Locate the cell with the specified text and output its [x, y] center coordinate. 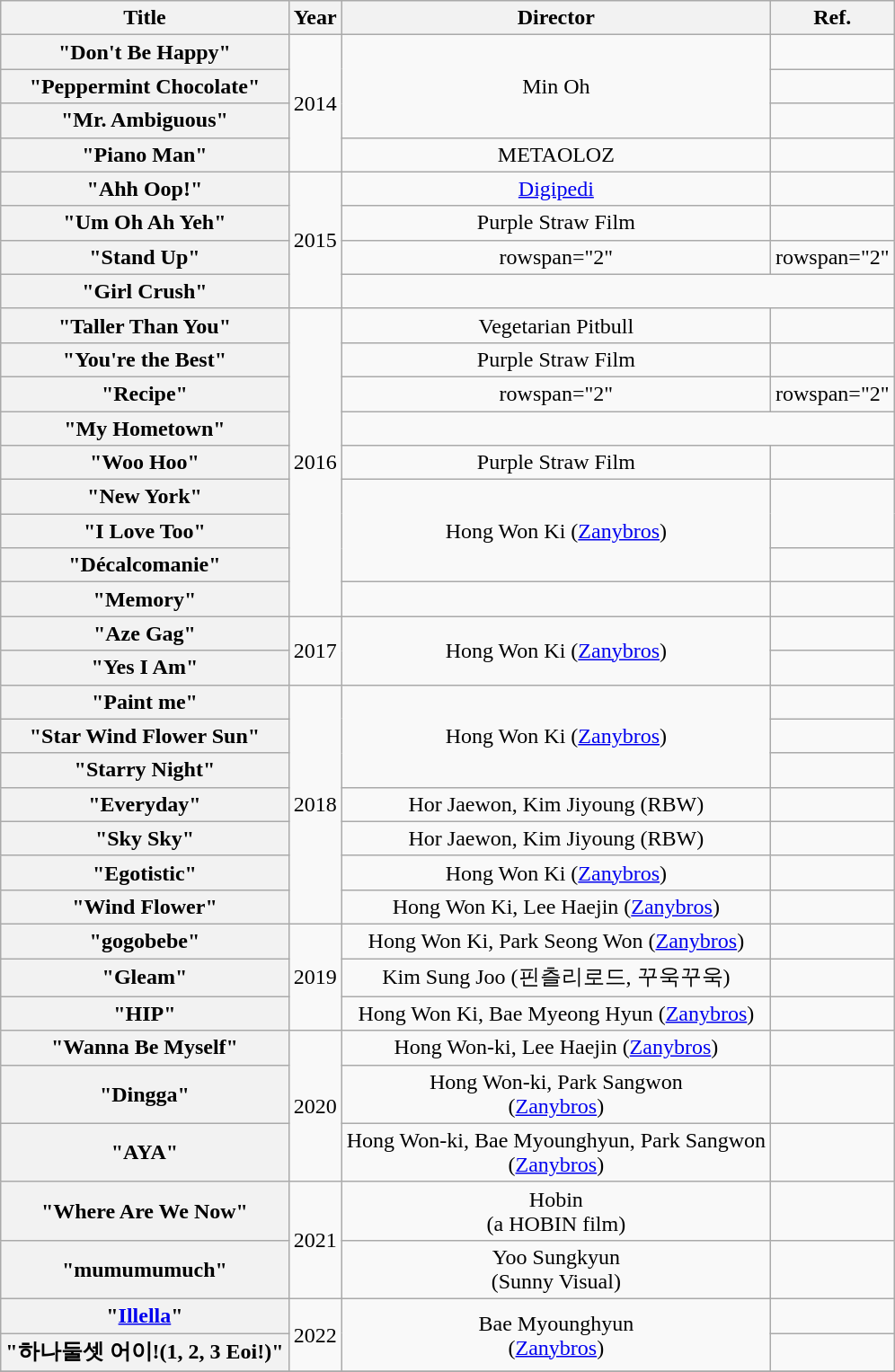
Bae Myounghyun(Zanybros) [555, 1335]
Hong Won-ki, Lee Haejin (Zanybros) [555, 1048]
"AYA" [145, 1152]
Yoo Sungkyun(Sunny Visual) [555, 1269]
"Woo Hoo" [145, 463]
"Star Wind Flower Sun" [145, 736]
"Girl Crush" [145, 291]
"Dingga" [145, 1094]
METAOLOZ [555, 155]
Min Oh [555, 86]
"My Hometown" [145, 429]
"mumumumuch" [145, 1269]
Hong Won Ki, Lee Haejin (Zanybros) [555, 907]
"Sky Sky" [145, 838]
"Mr. Ambiguous" [145, 120]
"Everyday" [145, 804]
"Illella" [145, 1315]
"Aze Gag" [145, 633]
2021 [315, 1240]
Hong Won-ki, Bae Myounghyun, Park Sangwon(Zanybros) [555, 1152]
Vegetarian Pitbull [555, 325]
2015 [315, 240]
Hong Won-ki, Park Sangwon(Zanybros) [555, 1094]
2018 [315, 804]
"Recipe" [145, 394]
Hong Won Ki, Bae Myeong Hyun (Zanybros) [555, 1014]
Title [145, 18]
Year [315, 18]
"Wind Flower" [145, 907]
"Egotistic" [145, 872]
"Wanna Be Myself" [145, 1048]
"Where Are We Now" [145, 1211]
2014 [315, 103]
"I Love Too" [145, 531]
2020 [315, 1106]
2016 [315, 462]
"gogobebe" [145, 941]
2022 [315, 1335]
"Stand Up" [145, 257]
"New York" [145, 497]
"HIP" [145, 1014]
"Taller Than You" [145, 325]
"Piano Man" [145, 155]
"Starry Night" [145, 770]
Ref. [833, 18]
2019 [315, 978]
"Décalcomanie" [145, 565]
"You're the Best" [145, 359]
"Peppermint Chocolate" [145, 86]
"Um Oh Ah Yeh" [145, 223]
Kim Sung Joo (핀츨리로드, 꾸욱꾸욱) [555, 978]
"하나둘셋 어이!(1, 2, 3 Eoi!)" [145, 1353]
2017 [315, 651]
Hobin(a HOBIN film) [555, 1211]
"Yes I Am" [145, 668]
"Don't Be Happy" [145, 52]
"Memory" [145, 599]
"Ahh Oop!" [145, 189]
"Paint me" [145, 702]
Director [555, 18]
Hong Won Ki, Park Seong Won (Zanybros) [555, 941]
"Gleam" [145, 978]
Digipedi [555, 189]
